Extract the [X, Y] coordinate from the center of the cell holding the provided text.  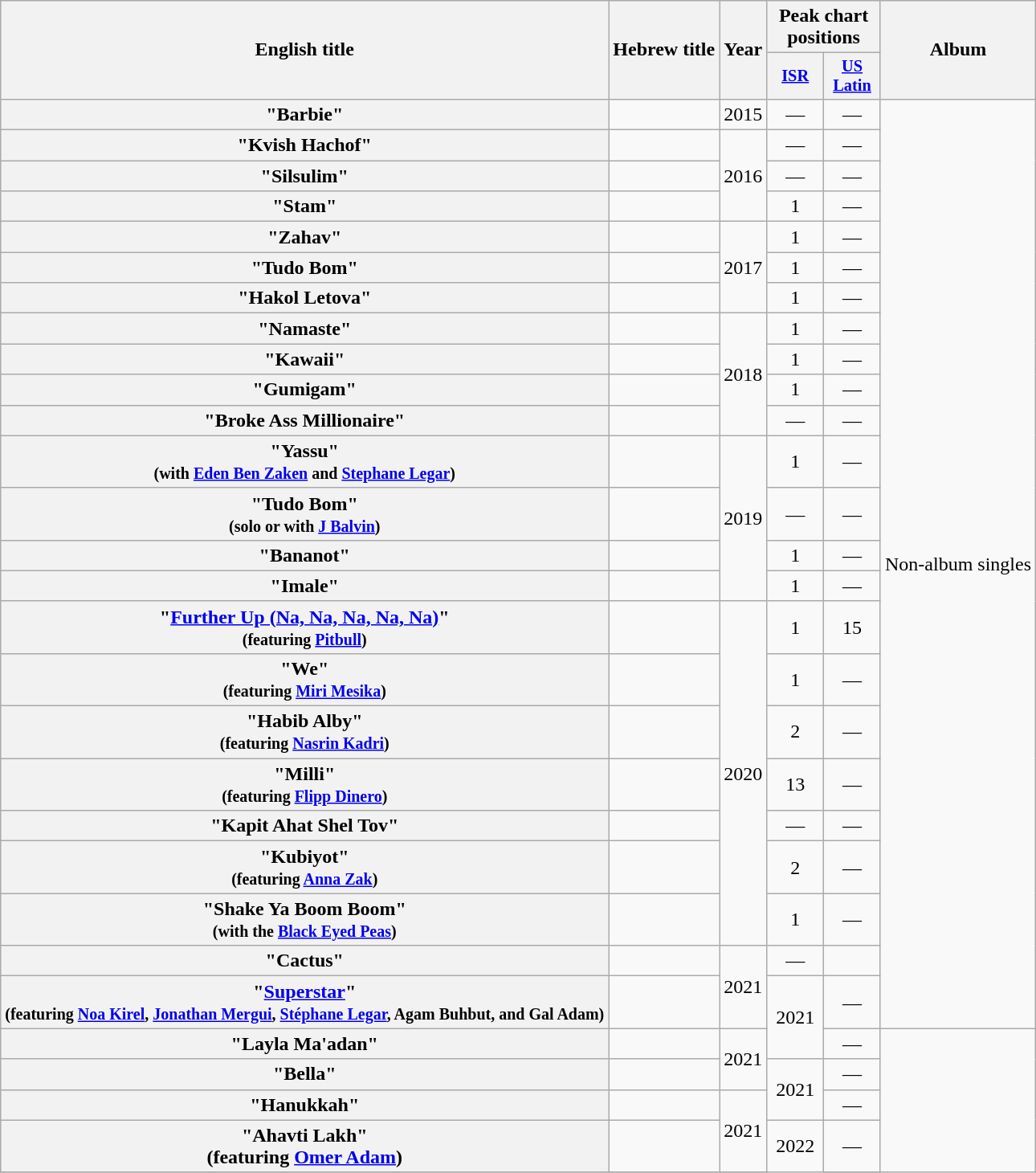
"Bananot" [305, 555]
"Tudo Bom" [305, 268]
2022 [795, 1146]
US Latin [853, 76]
"Habib Alby"(featuring Nasrin Kadri) [305, 733]
Album [957, 50]
2020 [744, 773]
"Hakol Letova" [305, 298]
"Silsulim" [305, 176]
ISR [795, 76]
2016 [744, 176]
2018 [744, 374]
"Layla Ma'adan" [305, 1044]
"Kvish Hachof" [305, 145]
"Shake Ya Boom Boom"(with the Black Eyed Peas) [305, 919]
13 [795, 784]
"Superstar"(featuring Noa Kirel, Jonathan Mergui, Stéphane Legar, Agam Buhbut, and Gal Adam) [305, 1003]
"Bella" [305, 1074]
"Ahavti Lakh"(featuring Omer Adam) [305, 1146]
"Imale" [305, 586]
"Gumigam" [305, 390]
"Namaste" [305, 329]
"Further Up (Na, Na, Na, Na, Na)"(featuring Pitbull) [305, 627]
"Milli"(featuring Flipp Dinero) [305, 784]
"Hanukkah" [305, 1105]
2019 [744, 518]
"Kubiyot"(featuring Anna Zak) [305, 868]
"Broke Ass Millionaire" [305, 420]
15 [853, 627]
"Yassu"(with Eden Ben Zaken and Stephane Legar) [305, 461]
Hebrew title [664, 50]
Non-album singles [957, 563]
"We"(featuring Miri Mesika) [305, 680]
"Barbie" [305, 114]
English title [305, 50]
"Cactus" [305, 961]
"Kapit Ahat Shel Tov" [305, 826]
"Zahav" [305, 237]
Year [744, 50]
2015 [744, 114]
"Stam" [305, 206]
"Tudo Bom"(solo or with J Balvin) [305, 514]
2017 [744, 268]
"Kawaii" [305, 359]
Peak chart positions [824, 27]
